Search for the cell housing the specified text and yield its (X, Y) center coordinate. 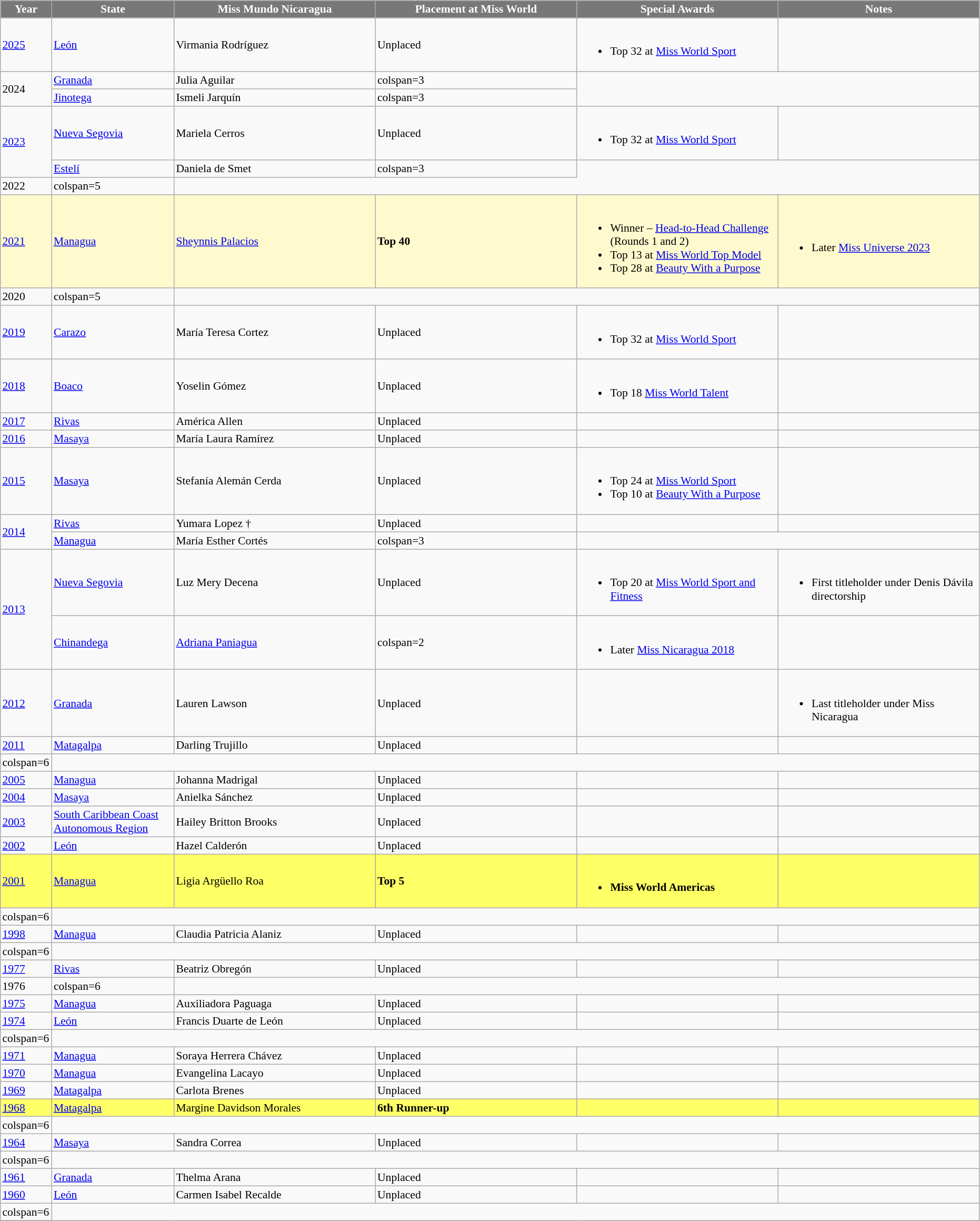
Boaco (113, 386)
1960 (26, 1194)
Sheynnis Palacios (275, 241)
Yumara Lopez † (275, 523)
Top 24 at Miss World SportTop 10 at Beauty With a Purpose (677, 481)
Darling Trujillo (275, 746)
Luz Mery Decena (275, 582)
Mariela Cerros (275, 133)
Margine Davidson Morales (275, 1108)
Julia Aguilar (275, 80)
Winner – Head-to-Head Challenge (Rounds 1 and 2)Top 13 at Miss World Top ModelTop 28 at Beauty With a Purpose (677, 241)
1998 (26, 934)
Johanna Madrigal (275, 780)
Carlota Brenes (275, 1090)
América Allen (275, 421)
colspan=2 (476, 643)
2020 (26, 297)
1976 (26, 986)
Later Miss Nicaragua 2018 (677, 643)
2012 (26, 703)
Placement at Miss World (476, 9)
2015 (26, 481)
Beatriz Obregón (275, 969)
Auxiliadora Paguaga (275, 1004)
2001 (26, 881)
2021 (26, 241)
2022 (26, 185)
Miss World Americas (677, 881)
Jinotega (113, 97)
María Teresa Cortez (275, 332)
2016 (26, 439)
Ismeli Jarquín (275, 97)
Carazo (113, 332)
2019 (26, 332)
María Laura Ramírez (275, 439)
Adriana Paniagua (275, 643)
2005 (26, 780)
2004 (26, 797)
Soraya Herrera Chávez (275, 1055)
Hazel Calderón (275, 846)
Stefanía Alemán Cerda (275, 481)
6th Runner-up (476, 1108)
1968 (26, 1108)
1975 (26, 1004)
1971 (26, 1055)
Estelí (113, 168)
Yoselin Gómez (275, 386)
Year (26, 9)
Lauren Lawson (275, 703)
Chinandega (113, 643)
Claudia Patricia Alaniz (275, 934)
María Esther Cortés (275, 540)
Top 18 Miss World Talent (677, 386)
South Caribbean Coast Autonomous Region (113, 821)
Top 40 (476, 241)
Francis Duarte de León (275, 1020)
Daniela de Smet (275, 168)
Virmania Rodríguez (275, 45)
Hailey Britton Brooks (275, 821)
1970 (26, 1073)
Anielka Sánchez (275, 797)
1964 (26, 1143)
Notes (878, 9)
Carmen Isabel Recalde (275, 1194)
2013 (26, 610)
Later Miss Universe 2023 (878, 241)
State (113, 9)
1974 (26, 1020)
2025 (26, 45)
2014 (26, 532)
1969 (26, 1090)
Thelma Arana (275, 1177)
2018 (26, 386)
Last titleholder under Miss Nicaragua (878, 703)
Evangelina Lacayo (275, 1073)
2002 (26, 846)
2024 (26, 88)
2017 (26, 421)
Miss Mundo Nicaragua (275, 9)
Special Awards (677, 9)
2011 (26, 746)
1977 (26, 969)
1961 (26, 1177)
Sandra Correa (275, 1143)
Ligia Argüello Roa (275, 881)
First titleholder under Denis Dávila directorship (878, 582)
Top 20 at Miss World Sport and Fitness (677, 582)
2023 (26, 141)
Top 5 (476, 881)
2003 (26, 821)
